Provide the (x, y) coordinate of the cell's center where the given text is located.  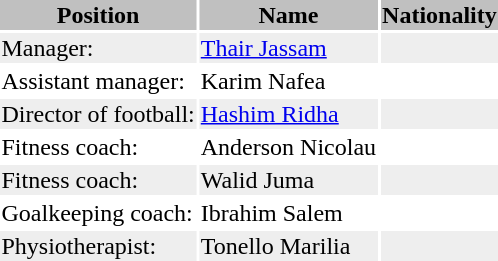
Position (98, 15)
Walid Juma (288, 180)
Assistant manager: (98, 81)
Ibrahim Salem (288, 213)
Director of football: (98, 114)
Hashim Ridha (288, 114)
Manager: (98, 48)
Tonello Marilia (288, 246)
Karim Nafea (288, 81)
Thair Jassam (288, 48)
Anderson Nicolau (288, 147)
Goalkeeping coach: (98, 213)
Physiotherapist: (98, 246)
Name (288, 15)
